Scan for the cell matching the given text and deliver its (X, Y) coordinate at center. 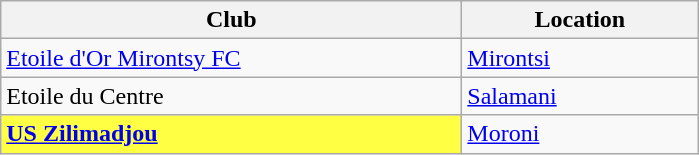
Salamani (580, 96)
Mirontsi (580, 58)
US Zilimadjou (232, 134)
Moroni (580, 134)
Location (580, 20)
Etoile du Centre (232, 96)
Etoile d'Or Mirontsy FC (232, 58)
Club (232, 20)
